Provide the [X, Y] coordinate of the cell's center where the given text is located.  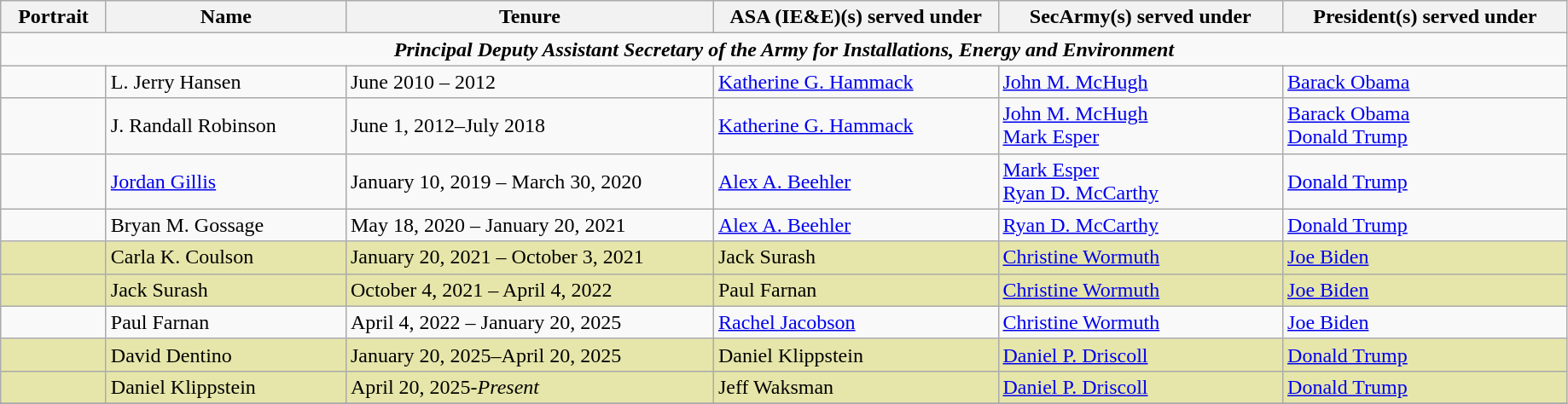
Barack Obama [1426, 82]
January 20, 2025–April 20, 2025 [529, 355]
ASA (IE&E)(s) served under [856, 17]
Tenure [529, 17]
David Dentino [225, 355]
Ryan D. McCarthy [1141, 225]
Jordan Gillis [225, 181]
January 10, 2019 – March 30, 2020 [529, 181]
L. Jerry Hansen [225, 82]
Rachel Jacobson [856, 322]
October 4, 2021 – April 4, 2022 [529, 290]
President(s) served under [1426, 17]
Principal Deputy Assistant Secretary of the Army for Installations, Energy and Environment [784, 49]
April 4, 2022 – January 20, 2025 [529, 322]
June 1, 2012–July 2018 [529, 126]
Mark EsperRyan D. McCarthy [1141, 181]
Portrait [54, 17]
April 20, 2025-Present [529, 387]
John M. McHugh [1141, 82]
Carla K. Coulson [225, 257]
Bryan M. Gossage [225, 225]
Name [225, 17]
Barack ObamaDonald Trump [1426, 126]
January 20, 2021 – October 3, 2021 [529, 257]
Jeff Waksman [856, 387]
SecArmy(s) served under [1141, 17]
May 18, 2020 – January 20, 2021 [529, 225]
June 2010 – 2012 [529, 82]
John M. McHughMark Esper [1141, 126]
J. Randall Robinson [225, 126]
